Identify which cell holds the provided text, then report its (X, Y) central coordinate. 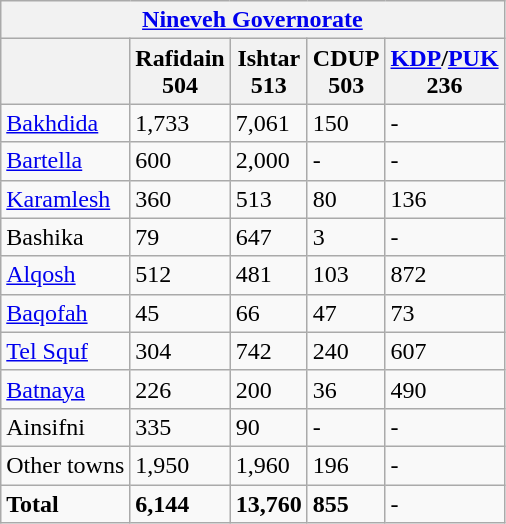
Ainsifni (66, 427)
6,144 (180, 503)
513 (268, 199)
1,950 (180, 465)
Karamlesh (66, 199)
490 (444, 389)
136 (444, 199)
196 (346, 465)
Nineveh Governorate (252, 20)
90 (268, 427)
CDUP503 (346, 72)
Batnaya (66, 389)
Alqosh (66, 275)
226 (180, 389)
Bartella (66, 161)
200 (268, 389)
80 (346, 199)
KDP/PUK236 (444, 72)
66 (268, 313)
Tel Squf (66, 351)
1,960 (268, 465)
73 (444, 313)
Rafidain504 (180, 72)
742 (268, 351)
36 (346, 389)
607 (444, 351)
79 (180, 237)
Other towns (66, 465)
512 (180, 275)
Bashika (66, 237)
Baqofah (66, 313)
2,000 (268, 161)
47 (346, 313)
Bakhdida (66, 123)
45 (180, 313)
360 (180, 199)
481 (268, 275)
7,061 (268, 123)
150 (346, 123)
240 (346, 351)
647 (268, 237)
335 (180, 427)
600 (180, 161)
1,733 (180, 123)
13,760 (268, 503)
855 (346, 503)
304 (180, 351)
3 (346, 237)
872 (444, 275)
103 (346, 275)
Total (66, 503)
Ishtar513 (268, 72)
